Output the [X, Y] coordinate of the center of the cell containing the given text.  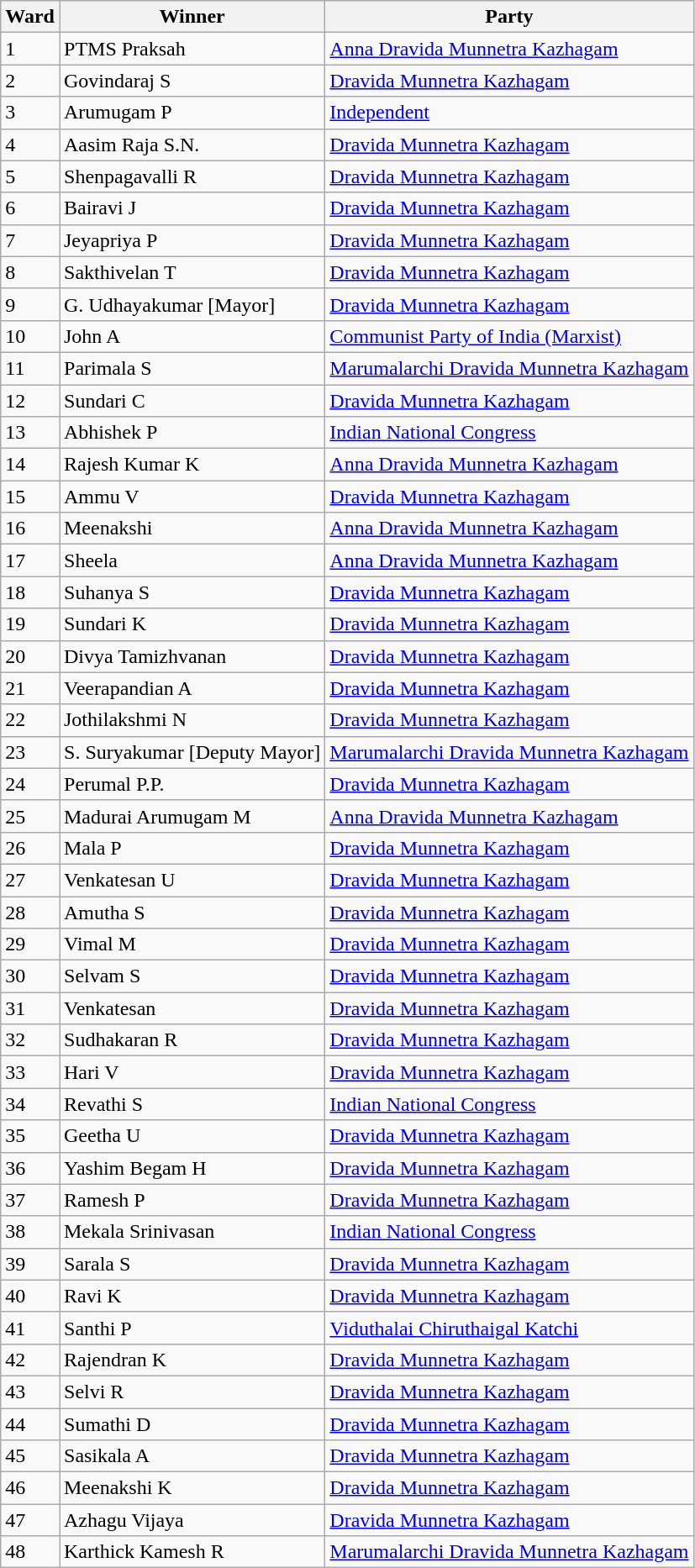
4 [30, 145]
29 [30, 944]
Madurai Arumugam M [192, 816]
Amutha S [192, 912]
19 [30, 624]
Hari V [192, 1072]
34 [30, 1104]
Ramesh P [192, 1200]
Geetha U [192, 1136]
11 [30, 368]
Mekala Srinivasan [192, 1232]
Meenakshi K [192, 1488]
14 [30, 465]
Jothilakshmi N [192, 720]
Abhishek P [192, 433]
1 [30, 49]
13 [30, 433]
Yashim Begam H [192, 1168]
9 [30, 304]
2 [30, 81]
John A [192, 336]
Rajendran K [192, 1360]
Jeyapriya P [192, 240]
23 [30, 752]
21 [30, 688]
S. Suryakumar [Deputy Mayor] [192, 752]
10 [30, 336]
G. Udhayakumar [Mayor] [192, 304]
Vimal M [192, 944]
40 [30, 1296]
37 [30, 1200]
Divya Tamizhvanan [192, 656]
Bairavi J [192, 208]
27 [30, 880]
48 [30, 1552]
28 [30, 912]
Sundari C [192, 401]
Communist Party of India (Marxist) [509, 336]
26 [30, 848]
47 [30, 1520]
Winner [192, 17]
Independent [509, 113]
Suhanya S [192, 592]
Santhi P [192, 1328]
Parimala S [192, 368]
35 [30, 1136]
25 [30, 816]
16 [30, 529]
Sakthivelan T [192, 272]
Ward [30, 17]
Azhagu Vijaya [192, 1520]
Sheela [192, 560]
Rajesh Kumar K [192, 465]
5 [30, 176]
41 [30, 1328]
Selvam S [192, 976]
45 [30, 1456]
43 [30, 1392]
Sundari K [192, 624]
22 [30, 720]
PTMS Praksah [192, 49]
Arumugam P [192, 113]
33 [30, 1072]
6 [30, 208]
Selvi R [192, 1392]
Sudhakaran R [192, 1040]
Revathi S [192, 1104]
30 [30, 976]
Aasim Raja S.N. [192, 145]
Venkatesan [192, 1008]
31 [30, 1008]
Sarala S [192, 1264]
Perumal P.P. [192, 784]
44 [30, 1424]
Shenpagavalli R [192, 176]
Viduthalai Chiruthaigal Katchi [509, 1328]
12 [30, 401]
32 [30, 1040]
38 [30, 1232]
Party [509, 17]
Sasikala A [192, 1456]
18 [30, 592]
15 [30, 497]
39 [30, 1264]
17 [30, 560]
Mala P [192, 848]
20 [30, 656]
Karthick Kamesh R [192, 1552]
8 [30, 272]
Ammu V [192, 497]
Sumathi D [192, 1424]
Meenakshi [192, 529]
36 [30, 1168]
3 [30, 113]
Govindaraj S [192, 81]
Venkatesan U [192, 880]
7 [30, 240]
46 [30, 1488]
Ravi K [192, 1296]
Veerapandian A [192, 688]
42 [30, 1360]
24 [30, 784]
